For the text-containing cell, return its midpoint in (X, Y) coordinate format. 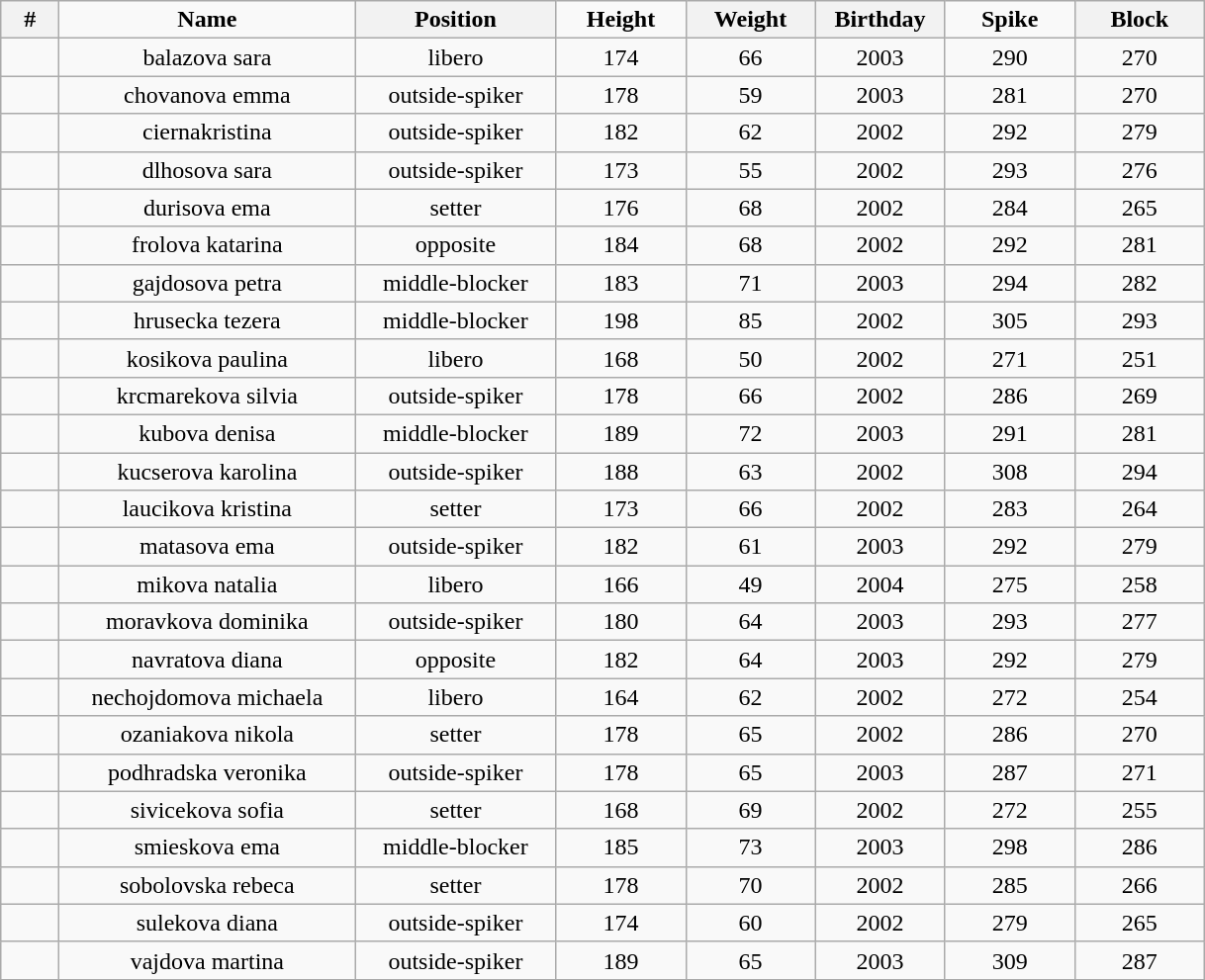
Birthday (881, 20)
Block (1140, 20)
305 (1009, 320)
166 (621, 584)
nechojdomova michaela (208, 697)
hrusecka tezera (208, 320)
kubova denisa (208, 433)
matasova ema (208, 547)
188 (621, 472)
chovanova emma (208, 95)
smieskova ema (208, 847)
275 (1009, 584)
164 (621, 697)
264 (1140, 509)
63 (750, 472)
72 (750, 433)
71 (750, 283)
Spike (1009, 20)
sobolovska rebeca (208, 885)
298 (1009, 847)
183 (621, 283)
kucserova karolina (208, 472)
frolova katarina (208, 245)
184 (621, 245)
vajdova martina (208, 960)
283 (1009, 509)
258 (1140, 584)
266 (1140, 885)
ozaniakova nikola (208, 735)
ciernakristina (208, 133)
251 (1140, 358)
Height (621, 20)
sivicekova sofia (208, 810)
balazova sara (208, 57)
269 (1140, 396)
kosikova paulina (208, 358)
290 (1009, 57)
198 (621, 320)
309 (1009, 960)
laucikova kristina (208, 509)
krcmarekova silvia (208, 396)
59 (750, 95)
podhradska veronika (208, 772)
Weight (750, 20)
61 (750, 547)
180 (621, 622)
50 (750, 358)
85 (750, 320)
176 (621, 208)
55 (750, 170)
282 (1140, 283)
284 (1009, 208)
mikova natalia (208, 584)
# (30, 20)
navratova diana (208, 660)
Name (208, 20)
308 (1009, 472)
255 (1140, 810)
durisova ema (208, 208)
285 (1009, 885)
276 (1140, 170)
sulekova diana (208, 923)
277 (1140, 622)
dlhosova sara (208, 170)
60 (750, 923)
70 (750, 885)
49 (750, 584)
291 (1009, 433)
185 (621, 847)
73 (750, 847)
2004 (881, 584)
moravkova dominika (208, 622)
gajdosova petra (208, 283)
254 (1140, 697)
Position (455, 20)
69 (750, 810)
